Extract the [x, y] coordinate from the center of the cell holding the provided text.  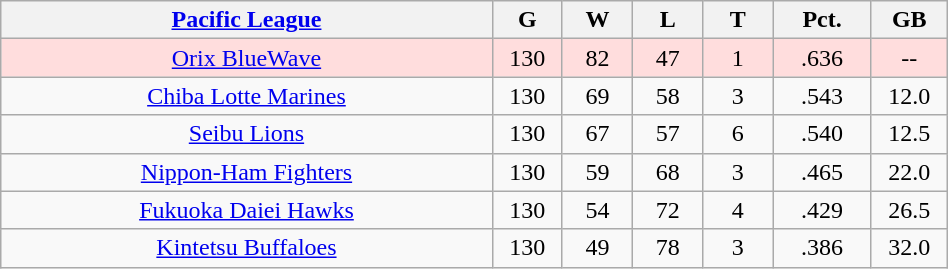
Orix BlueWave [246, 58]
22.0 [909, 172]
-- [909, 58]
4 [738, 210]
L [668, 20]
W [597, 20]
12.0 [909, 96]
69 [597, 96]
.465 [822, 172]
12.5 [909, 134]
Fukuoka Daiei Hawks [246, 210]
67 [597, 134]
.429 [822, 210]
57 [668, 134]
Pct. [822, 20]
G [527, 20]
GB [909, 20]
58 [668, 96]
68 [668, 172]
78 [668, 248]
6 [738, 134]
82 [597, 58]
54 [597, 210]
47 [668, 58]
Kintetsu Buffaloes [246, 248]
32.0 [909, 248]
72 [668, 210]
.386 [822, 248]
Nippon-Ham Fighters [246, 172]
49 [597, 248]
Pacific League [246, 20]
26.5 [909, 210]
.636 [822, 58]
Seibu Lions [246, 134]
.540 [822, 134]
Chiba Lotte Marines [246, 96]
1 [738, 58]
.543 [822, 96]
59 [597, 172]
T [738, 20]
